From the cell containing the given text, extract its center point as (X, Y) coordinate. 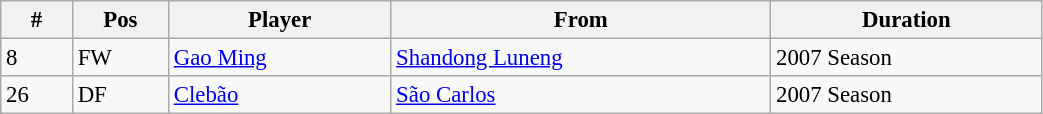
From (581, 20)
Player (279, 20)
# (37, 20)
8 (37, 58)
DF (120, 95)
26 (37, 95)
Pos (120, 20)
Shandong Luneng (581, 58)
São Carlos (581, 95)
Gao Ming (279, 58)
FW (120, 58)
Clebão (279, 95)
Duration (906, 20)
